Return [X, Y] of the center of cell containing provided text 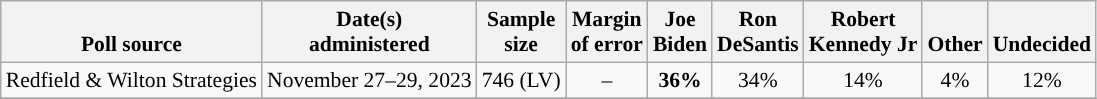
4% [954, 80]
Redfield & Wilton Strategies [132, 80]
November 27–29, 2023 [370, 80]
JoeBiden [680, 32]
746 (LV) [522, 80]
36% [680, 80]
34% [758, 80]
14% [864, 80]
Marginof error [607, 32]
Undecided [1042, 32]
Date(s)administered [370, 32]
RobertKennedy Jr [864, 32]
RonDeSantis [758, 32]
Samplesize [522, 32]
Other [954, 32]
Poll source [132, 32]
– [607, 80]
12% [1042, 80]
